Capture the cell that displays the provided text and extract its (x, y) central coordinate. 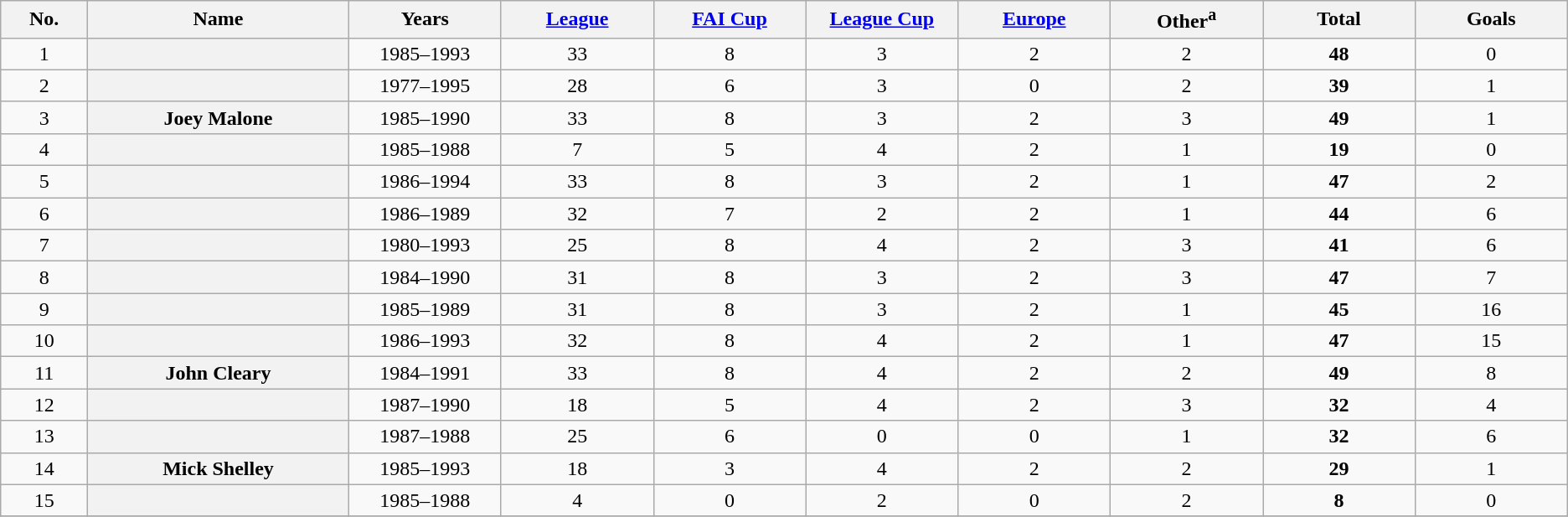
19 (1339, 149)
FAI Cup (730, 20)
12 (44, 405)
1977–1995 (425, 85)
Years (425, 20)
Goals (1491, 20)
29 (1339, 468)
1984–1991 (425, 373)
9 (44, 309)
Joey Malone (219, 117)
16 (1491, 309)
1984–1990 (425, 277)
14 (44, 468)
13 (44, 437)
League (577, 20)
1986–1993 (425, 341)
Othera (1187, 20)
1985–1989 (425, 309)
Total (1339, 20)
10 (44, 341)
45 (1339, 309)
39 (1339, 85)
Europe (1034, 20)
1987–1988 (425, 437)
1980–1993 (425, 246)
28 (577, 85)
1985–1990 (425, 117)
John Cleary (219, 373)
Mick Shelley (219, 468)
1986–1989 (425, 214)
1986–1994 (425, 182)
1987–1990 (425, 405)
41 (1339, 246)
44 (1339, 214)
Name (219, 20)
No. (44, 20)
48 (1339, 54)
League Cup (882, 20)
11 (44, 373)
